Locate the cell with the specified text and output its (x, y) center coordinate. 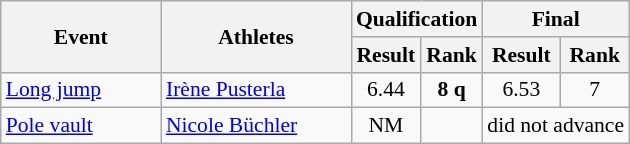
Event (81, 36)
Final (556, 19)
Irène Pusterla (256, 90)
Nicole Büchler (256, 126)
8 q (452, 90)
Pole vault (81, 126)
NM (386, 126)
Qualification (416, 19)
Long jump (81, 90)
did not advance (556, 126)
6.53 (521, 90)
Athletes (256, 36)
7 (594, 90)
6.44 (386, 90)
